Determine the [x, y] coordinate at the center of the cell enclosing the given text.  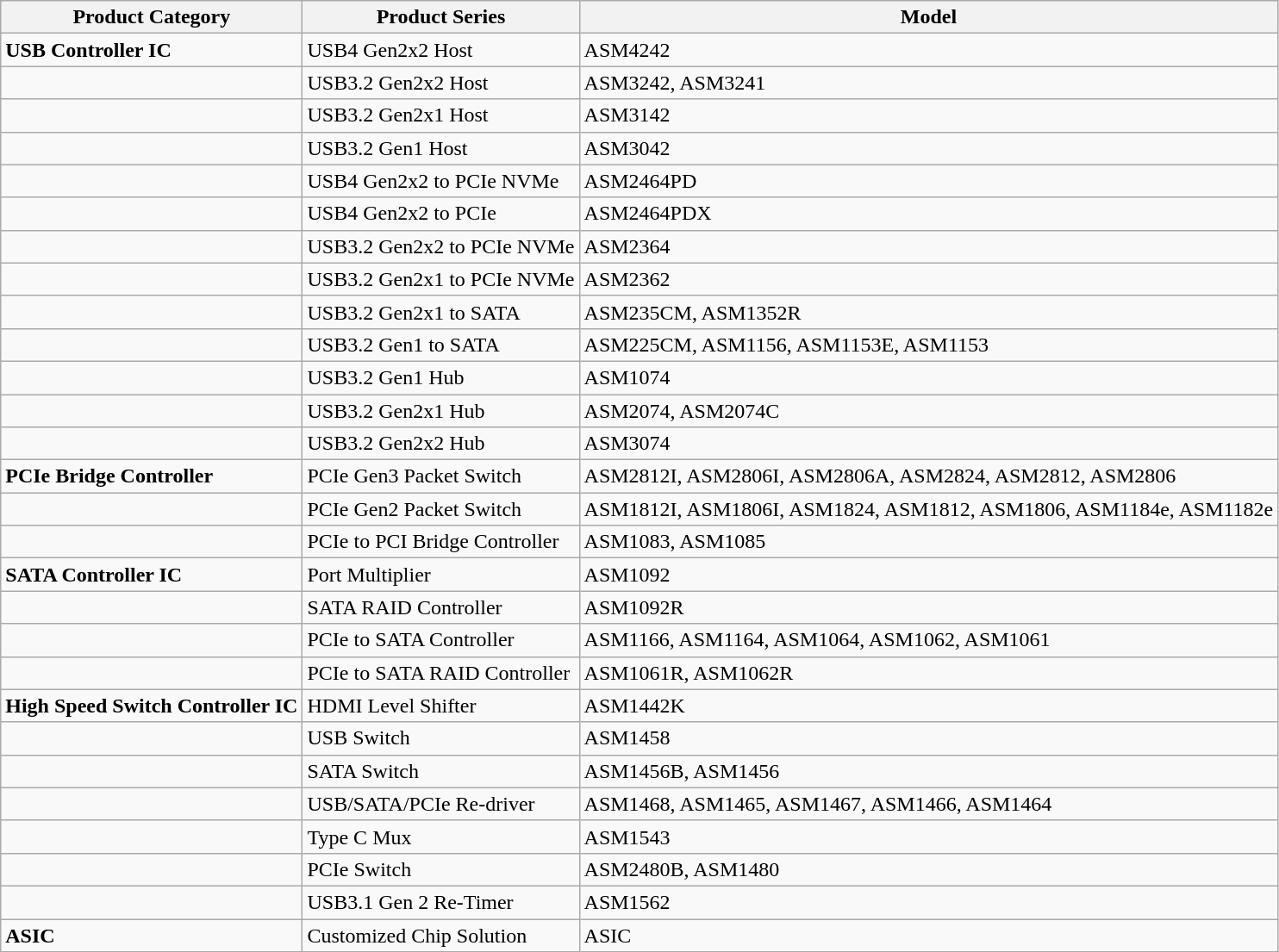
ASM1092 [929, 575]
USB3.2 Gen2x1 Host [441, 115]
SATA Switch [441, 771]
USB Switch [441, 738]
ASM3142 [929, 115]
PCIe Switch [441, 869]
USB3.2 Gen1 to SATA [441, 345]
SATA RAID Controller [441, 607]
PCIe Bridge Controller [152, 476]
USB4 Gen2x2 to PCIe NVMe [441, 181]
ASM2464PDX [929, 214]
ASM2464PD [929, 181]
USB4 Gen2x2 to PCIe [441, 214]
ASM1456B, ASM1456 [929, 771]
Port Multiplier [441, 575]
USB Controller IC [152, 50]
Product Series [441, 17]
USB3.2 Gen1 Host [441, 148]
ASM1543 [929, 837]
USB3.2 Gen2x2 Host [441, 83]
ASM1061R, ASM1062R [929, 673]
ASM235CM, ASM1352R [929, 312]
ASM1442K [929, 706]
USB3.2 Gen2x1 to SATA [441, 312]
Type C Mux [441, 837]
ASM4242 [929, 50]
PCIe to SATA Controller [441, 640]
HDMI Level Shifter [441, 706]
USB4 Gen2x2 Host [441, 50]
ASM1468, ASM1465, ASM1467, ASM1466, ASM1464 [929, 804]
USB3.1 Gen 2 Re-Timer [441, 902]
USB3.2 Gen1 Hub [441, 377]
ASM2362 [929, 279]
Model [929, 17]
USB3.2 Gen2x2 to PCIe NVMe [441, 246]
ASM1458 [929, 738]
ASM3074 [929, 444]
ASM1074 [929, 377]
ASM1166, ASM1164, ASM1064, ASM1062, ASM1061 [929, 640]
USB/SATA/PCIe Re-driver [441, 804]
ASM2480B, ASM1480 [929, 869]
USB3.2 Gen2x1 to PCIe NVMe [441, 279]
Product Category [152, 17]
ASM3242, ASM3241 [929, 83]
USB3.2 Gen2x2 Hub [441, 444]
ASM1092R [929, 607]
PCIe to PCI Bridge Controller [441, 542]
ASM1083, ASM1085 [929, 542]
ASM1812I, ASM1806I, ASM1824, ASM1812, ASM1806, ASM1184e, ASM1182e [929, 509]
ASM2074, ASM2074C [929, 411]
Customized Chip Solution [441, 935]
PCIe Gen3 Packet Switch [441, 476]
High Speed Switch Controller IC [152, 706]
ASM225CM, ASM1156, ASM1153E, ASM1153 [929, 345]
ASM1562 [929, 902]
ASM3042 [929, 148]
ASM2812I, ASM2806I, ASM2806A, ASM2824, ASM2812, ASM2806 [929, 476]
PCIe to SATA RAID Controller [441, 673]
ASM2364 [929, 246]
USB3.2 Gen2x1 Hub [441, 411]
PCIe Gen2 Packet Switch [441, 509]
SATA Controller IC [152, 575]
